Return the [x, y] coordinate for the center point of the cell that contains the specified text.  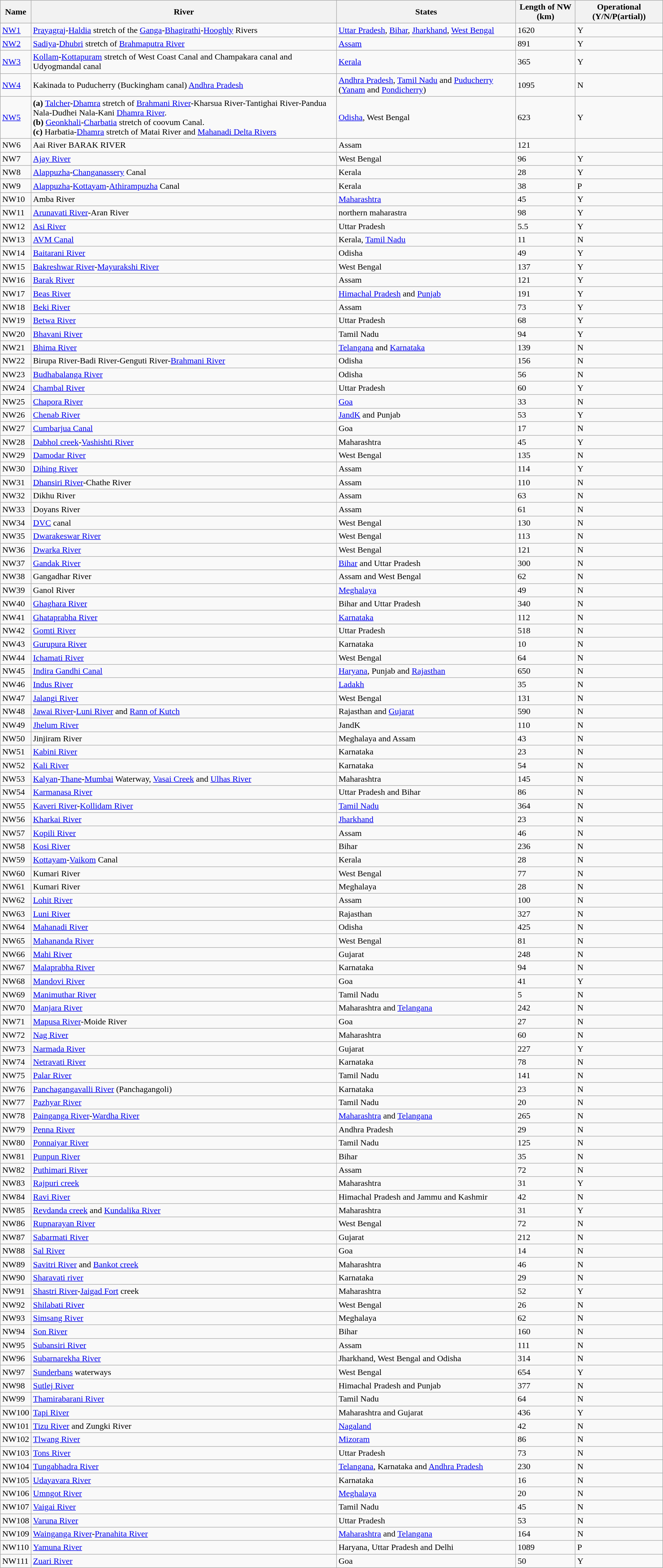
NW60 [16, 873]
Sabarmati River [184, 1237]
Ponnaiyar River [184, 1143]
NW103 [16, 1453]
Jalangi River [184, 698]
17 [545, 428]
650 [545, 671]
NW6 [16, 145]
Dwarakeswar River [184, 536]
63 [545, 496]
98 [545, 213]
NW1 [16, 30]
NW55 [16, 806]
NW7 [16, 159]
265 [545, 1116]
JandK [426, 725]
Jinjiram River [184, 738]
Gangadhar River [184, 577]
NW26 [16, 415]
227 [545, 1048]
NW99 [16, 1399]
Kalyan-Thane-Mumbai Waterway, Vasai Creek and Ulhas River [184, 779]
14 [545, 1251]
DVC canal [184, 523]
Length of NW (km) [545, 12]
NW63 [16, 914]
Kakinada to Puducherry (Buckingham canal) Andhra Pradesh [184, 85]
Rajasthan and Gujarat [426, 712]
Gomti River [184, 630]
NW87 [16, 1237]
NW34 [16, 523]
NW17 [16, 294]
Kollam-Kottapuram stretch of West Coast Canal and Champakara canal and Udyogmandal canal [184, 62]
NW108 [16, 1521]
NW94 [16, 1332]
NW69 [16, 995]
NW62 [16, 900]
Doyans River [184, 509]
Chenab River [184, 415]
NW51 [16, 752]
Ajay River [184, 159]
38 [545, 186]
Mahananda River [184, 941]
Rajasthan [426, 914]
145 [545, 779]
NW100 [16, 1413]
Baitarani River [184, 253]
Jhelum River [184, 725]
Asi River [184, 226]
Netravati River [184, 1062]
NW48 [16, 712]
242 [545, 1008]
590 [545, 712]
Andhra Pradesh [426, 1130]
NW21 [16, 347]
Andhra Pradesh, Tamil Nadu and Puducherry (Yanam and Pondicherry) [426, 85]
NW10 [16, 199]
436 [545, 1413]
Kosi River [184, 846]
NW102 [16, 1439]
Savitri River and Bankot creek [184, 1264]
Jawai River-Luni River and Rann of Kutch [184, 712]
139 [545, 347]
Thamirabarani River [184, 1399]
Varuna River [184, 1521]
377 [545, 1386]
NW90 [16, 1278]
Bhima River [184, 347]
Himachal Pradesh and Jammu and Kashmir [426, 1197]
States [426, 12]
NW89 [16, 1264]
NW67 [16, 968]
NW18 [16, 307]
NW107 [16, 1507]
Umngot River [184, 1493]
Indus River [184, 685]
NW98 [16, 1386]
NW73 [16, 1048]
NW86 [16, 1224]
100 [545, 900]
77 [545, 873]
NW61 [16, 887]
Sutlej River [184, 1386]
Sal River [184, 1251]
68 [545, 321]
Karmanasa River [184, 792]
NW39 [16, 590]
Dikhu River [184, 496]
16 [545, 1480]
Ghaghara River [184, 604]
Painganga River-Wardha River [184, 1116]
Damodar River [184, 455]
NW96 [16, 1359]
Mahanadi River [184, 927]
NW106 [16, 1493]
Bakreshwar River-Mayurakshi River [184, 267]
NW35 [16, 536]
Palar River [184, 1075]
NW66 [16, 954]
NW92 [16, 1304]
1095 [545, 85]
NW13 [16, 240]
56 [545, 374]
Sunderbans waterways [184, 1372]
NW71 [16, 1021]
Tlwang River [184, 1439]
Odisha, West Bengal [426, 118]
NW46 [16, 685]
NW72 [16, 1035]
Manjara River [184, 1008]
Ghataprabha River [184, 617]
NW109 [16, 1534]
Dabhol creek-Vashishti River [184, 442]
Dwarka River [184, 550]
Uttar Pradesh, Bihar, Jharkhand, West Bengal [426, 30]
654 [545, 1372]
111 [545, 1345]
Beas River [184, 294]
NW37 [16, 563]
11 [545, 240]
61 [545, 509]
Punpun River [184, 1156]
212 [545, 1237]
Ichamati River [184, 658]
Udayavara River [184, 1480]
NW22 [16, 361]
NW50 [16, 738]
NW78 [16, 1116]
NW81 [16, 1156]
Alappuzha-Changanassery Canal [184, 172]
NW29 [16, 455]
Tungabhadra River [184, 1466]
191 [545, 294]
41 [545, 981]
NW76 [16, 1089]
Dihing River [184, 469]
NW9 [16, 186]
Rupnarayan River [184, 1224]
NW44 [16, 658]
Operational (Y/N/P(artial)) [619, 12]
54 [545, 765]
131 [545, 698]
NW43 [16, 644]
Wainganga River-Pranahita River [184, 1534]
Ladakh [426, 685]
Kali River [184, 765]
Kharkai River [184, 819]
JandK and Punjab [426, 415]
96 [545, 159]
Cumbarjua Canal [184, 428]
Malaprabha River [184, 968]
NW36 [16, 550]
50 [545, 1561]
27 [545, 1021]
Luni River [184, 914]
NW52 [16, 765]
113 [545, 536]
NW31 [16, 482]
Nag River [184, 1035]
NW58 [16, 846]
NW14 [16, 253]
300 [545, 563]
Chambal River [184, 388]
Pazhyar River [184, 1103]
NW54 [16, 792]
NW33 [16, 509]
NW84 [16, 1197]
137 [545, 267]
81 [545, 941]
NW3 [16, 62]
Prayagraj-Haldia stretch of the Ganga-Bhagirathi-Hooghly Rivers [184, 30]
Assam and West Bengal [426, 577]
NW25 [16, 401]
Subansiri River [184, 1345]
Kabini River [184, 752]
northern maharastra [426, 213]
Sadiya-Dhubri stretch of Brahmaputra River [184, 44]
Tons River [184, 1453]
Jharkhand [426, 819]
Puthimari River [184, 1170]
Son River [184, 1332]
NW82 [16, 1170]
Sharavati river [184, 1278]
Indira Gandhi Canal [184, 671]
NW8 [16, 172]
365 [545, 62]
Haryana, Uttar Pradesh and Delhi [426, 1547]
135 [545, 455]
NW24 [16, 388]
314 [545, 1359]
Ganol River [184, 590]
Arunavati River-Aran River [184, 213]
Gandak River [184, 563]
Mahi River [184, 954]
NW20 [16, 334]
Rajpuri creek [184, 1183]
NW64 [16, 927]
43 [545, 738]
Dhansiri River-Chathe River [184, 482]
130 [545, 523]
33 [545, 401]
NW11 [16, 213]
NW83 [16, 1183]
Tapi River [184, 1413]
NW68 [16, 981]
NW19 [16, 321]
NW47 [16, 698]
Budhabalanga River [184, 374]
340 [545, 604]
Uttar Pradesh and Bihar [426, 792]
Chapora River [184, 401]
NW30 [16, 469]
Penna River [184, 1130]
Simsang River [184, 1318]
Tizu River and Zungki River [184, 1426]
NW77 [16, 1103]
230 [545, 1466]
Name [16, 12]
NW85 [16, 1210]
Telangana, Karnataka and Andhra Pradesh [426, 1466]
NW70 [16, 1008]
NW16 [16, 280]
NW59 [16, 860]
891 [545, 44]
NW56 [16, 819]
River [184, 12]
NW79 [16, 1130]
Kaveri River-Kollidam River [184, 806]
518 [545, 630]
Shilabati River [184, 1304]
Betwa River [184, 321]
425 [545, 927]
156 [545, 361]
Mapusa River-Moide River [184, 1021]
NW91 [16, 1291]
327 [545, 914]
623 [545, 118]
52 [545, 1291]
164 [545, 1534]
Meghalaya and Assam [426, 738]
NW74 [16, 1062]
Bhavani River [184, 334]
Yamuna River [184, 1547]
364 [545, 806]
78 [545, 1062]
Kopili River [184, 833]
NW53 [16, 779]
1620 [545, 30]
10 [545, 644]
NW42 [16, 630]
Kottayam-Vaikom Canal [184, 860]
NW27 [16, 428]
Aai River BARAK RIVER [184, 145]
Beki River [184, 307]
NW49 [16, 725]
AVM Canal [184, 240]
NW57 [16, 833]
NW110 [16, 1547]
NW105 [16, 1480]
Haryana, Punjab and Rajasthan [426, 671]
NW4 [16, 85]
160 [545, 1332]
NW32 [16, 496]
26 [545, 1304]
NW28 [16, 442]
NW12 [16, 226]
NW101 [16, 1426]
NW65 [16, 941]
248 [545, 954]
Vaigai River [184, 1507]
Mizoram [426, 1439]
112 [545, 617]
NW80 [16, 1143]
Ravi River [184, 1197]
Manimuthar River [184, 995]
Lohit River [184, 900]
1089 [545, 1547]
NW111 [16, 1561]
Maharashtra and Gujarat [426, 1413]
Jharkhand, West Bengal and Odisha [426, 1359]
Zuari River [184, 1561]
NW95 [16, 1345]
NW15 [16, 267]
Birupa River-Badi River-Genguti River-Brahmani River [184, 361]
NW40 [16, 604]
NW45 [16, 671]
NW23 [16, 374]
Alappuzha-Kottayam-Athirampuzha Canal [184, 186]
236 [545, 846]
Narmada River [184, 1048]
NW2 [16, 44]
NW93 [16, 1318]
Gurupura River [184, 644]
Mandovi River [184, 981]
Kerala, Tamil Nadu [426, 240]
NW5 [16, 118]
NW104 [16, 1466]
Amba River [184, 199]
141 [545, 1075]
Shastri River-Jaigad Fort creek [184, 1291]
Subarnarekha River [184, 1359]
5 [545, 995]
Revdanda creek and Kundalika River [184, 1210]
NW41 [16, 617]
Telangana and Karnataka [426, 347]
Barak River [184, 280]
NW75 [16, 1075]
NW97 [16, 1372]
5.5 [545, 226]
NW88 [16, 1251]
Nagaland [426, 1426]
114 [545, 469]
125 [545, 1143]
Panchagangavalli River (Panchagangoli) [184, 1089]
NW38 [16, 577]
